Locate the cell with the specified text and output its [x, y] center coordinate. 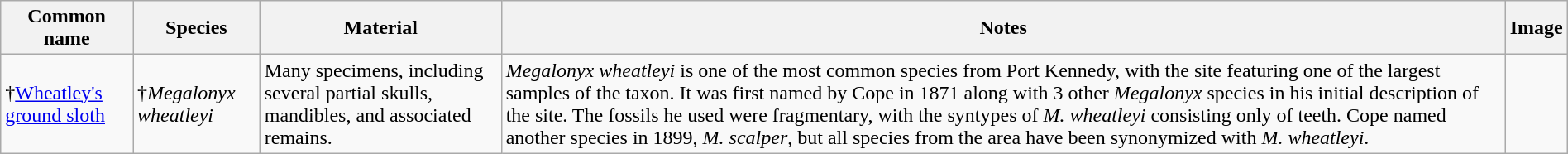
†Megalonyx wheatleyi [197, 104]
Common name [67, 28]
Material [380, 28]
Notes [1003, 28]
†Wheatley's ground sloth [67, 104]
Many specimens, including several partial skulls, mandibles, and associated remains. [380, 104]
Image [1537, 28]
Species [197, 28]
